Search for the cell housing the specified text and yield its (x, y) center coordinate. 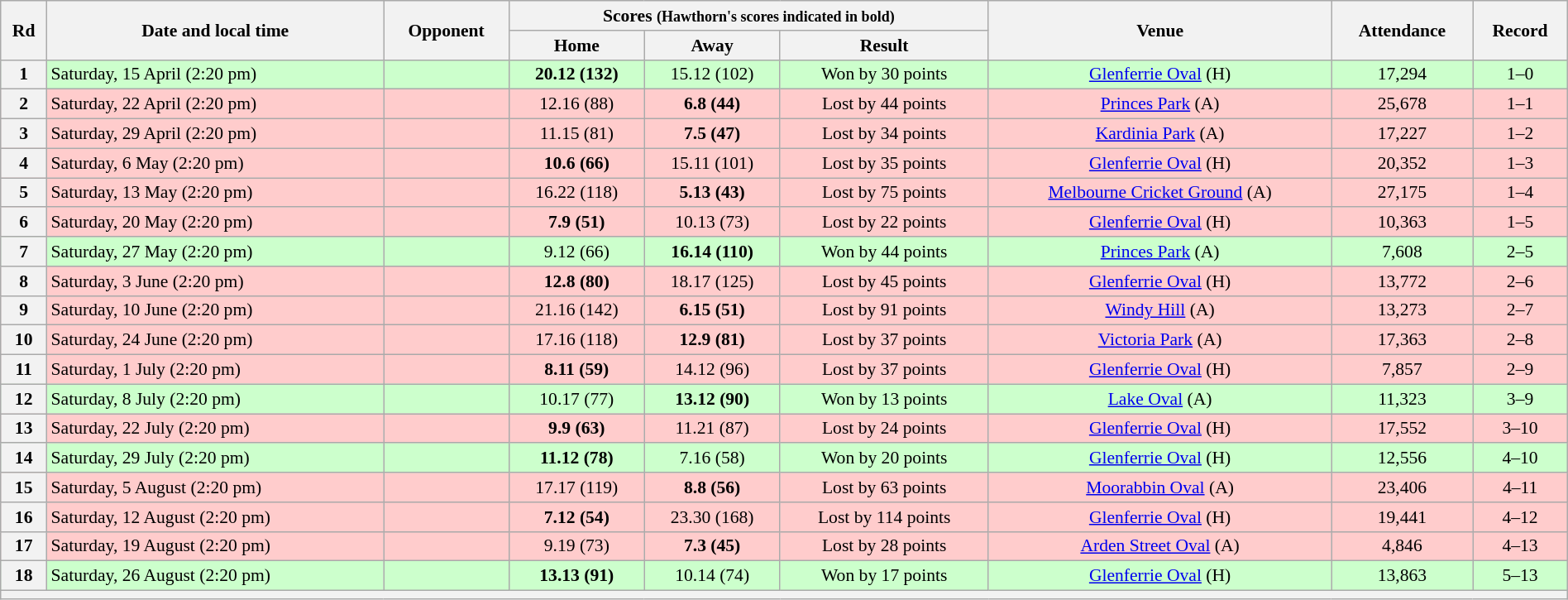
Result (884, 46)
Lost by 22 points (884, 223)
10.17 (77) (576, 399)
5–13 (1520, 576)
17,227 (1403, 134)
Opponent (447, 30)
Rd (24, 30)
Won by 20 points (884, 458)
10.13 (73) (712, 223)
Saturday, 5 August (2:20 pm) (215, 487)
Moorabbin Oval (A) (1159, 487)
Lost by 34 points (884, 134)
3 (24, 134)
4 (24, 163)
Saturday, 13 May (2:20 pm) (215, 193)
Lost by 91 points (884, 310)
10 (24, 340)
1–5 (1520, 223)
11.21 (87) (712, 429)
9.9 (63) (576, 429)
Kardinia Park (A) (1159, 134)
1–2 (1520, 134)
9.19 (73) (576, 546)
Saturday, 22 April (2:20 pm) (215, 104)
16.14 (110) (712, 252)
6.8 (44) (712, 104)
12,556 (1403, 458)
Windy Hill (A) (1159, 310)
Saturday, 20 May (2:20 pm) (215, 223)
1–4 (1520, 193)
2–8 (1520, 340)
13.12 (90) (712, 399)
Lost by 75 points (884, 193)
Saturday, 22 July (2:20 pm) (215, 429)
11.12 (78) (576, 458)
7.3 (45) (712, 546)
19,441 (1403, 517)
Lost by 114 points (884, 517)
17,363 (1403, 340)
17,294 (1403, 74)
4–10 (1520, 458)
4–12 (1520, 517)
7,857 (1403, 370)
15.12 (102) (712, 74)
23,406 (1403, 487)
10.14 (74) (712, 576)
Saturday, 10 June (2:20 pm) (215, 310)
13,772 (1403, 281)
15 (24, 487)
Record (1520, 30)
1–3 (1520, 163)
25,678 (1403, 104)
18.17 (125) (712, 281)
Venue (1159, 30)
Lost by 44 points (884, 104)
Saturday, 1 July (2:20 pm) (215, 370)
3–9 (1520, 399)
Scores (Hawthorn's scores indicated in bold) (748, 16)
9.12 (66) (576, 252)
Date and local time (215, 30)
Saturday, 24 June (2:20 pm) (215, 340)
13 (24, 429)
Victoria Park (A) (1159, 340)
Saturday, 6 May (2:20 pm) (215, 163)
Won by 17 points (884, 576)
Saturday, 15 April (2:20 pm) (215, 74)
7.5 (47) (712, 134)
7,608 (1403, 252)
Melbourne Cricket Ground (A) (1159, 193)
2–5 (1520, 252)
6 (24, 223)
Lost by 35 points (884, 163)
4–11 (1520, 487)
7.16 (58) (712, 458)
16.22 (118) (576, 193)
9 (24, 310)
14 (24, 458)
Saturday, 12 August (2:20 pm) (215, 517)
20.12 (132) (576, 74)
23.30 (168) (712, 517)
Saturday, 19 August (2:20 pm) (215, 546)
11.15 (81) (576, 134)
Saturday, 29 July (2:20 pm) (215, 458)
2–6 (1520, 281)
4–13 (1520, 546)
27,175 (1403, 193)
13.13 (91) (576, 576)
Saturday, 29 April (2:20 pm) (215, 134)
Lost by 28 points (884, 546)
17,552 (1403, 429)
17.17 (119) (576, 487)
Lost by 24 points (884, 429)
2 (24, 104)
12.16 (88) (576, 104)
18 (24, 576)
2–9 (1520, 370)
16 (24, 517)
13,863 (1403, 576)
12.9 (81) (712, 340)
Lake Oval (A) (1159, 399)
8.8 (56) (712, 487)
17 (24, 546)
5.13 (43) (712, 193)
Arden Street Oval (A) (1159, 546)
7.12 (54) (576, 517)
Won by 13 points (884, 399)
10.6 (66) (576, 163)
Attendance (1403, 30)
2–7 (1520, 310)
12.8 (80) (576, 281)
8 (24, 281)
Saturday, 3 June (2:20 pm) (215, 281)
Home (576, 46)
Saturday, 27 May (2:20 pm) (215, 252)
14.12 (96) (712, 370)
1–0 (1520, 74)
1 (24, 74)
10,363 (1403, 223)
5 (24, 193)
Lost by 45 points (884, 281)
6.15 (51) (712, 310)
Won by 44 points (884, 252)
11 (24, 370)
21.16 (142) (576, 310)
Away (712, 46)
Won by 30 points (884, 74)
7.9 (51) (576, 223)
4,846 (1403, 546)
7 (24, 252)
Saturday, 26 August (2:20 pm) (215, 576)
Saturday, 8 July (2:20 pm) (215, 399)
8.11 (59) (576, 370)
15.11 (101) (712, 163)
13,273 (1403, 310)
1–1 (1520, 104)
Lost by 63 points (884, 487)
11,323 (1403, 399)
20,352 (1403, 163)
3–10 (1520, 429)
12 (24, 399)
17.16 (118) (576, 340)
